Provide the (x, y) coordinate of the cell's center where the given text is located.  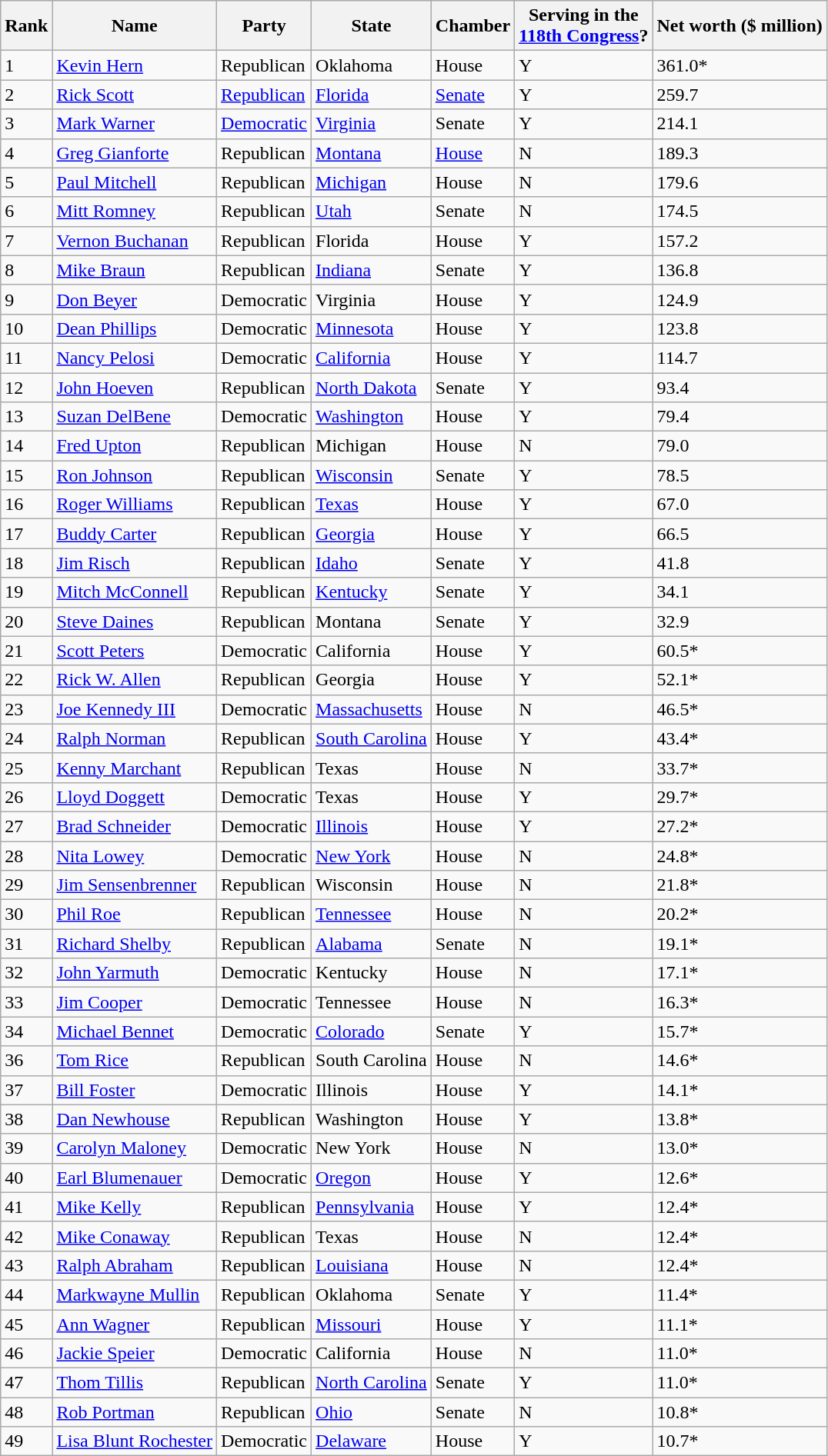
16 (26, 505)
Phil Roe (135, 915)
124.9 (740, 299)
4 (26, 153)
174.5 (740, 212)
34 (26, 1031)
Ann Wagner (135, 1324)
43 (26, 1265)
Mike Conaway (135, 1236)
33.7* (740, 768)
67.0 (740, 505)
13 (26, 417)
Party (265, 26)
15.7* (740, 1031)
North Dakota (372, 387)
Greg Gianforte (135, 153)
Colorado (372, 1031)
Oregon (372, 1178)
Brad Schneider (135, 826)
Jackie Speier (135, 1354)
30 (26, 915)
11 (26, 358)
136.8 (740, 270)
Lloyd Doggett (135, 797)
33 (26, 1002)
Rob Portman (135, 1412)
Mitt Romney (135, 212)
Net worth ($ million) (740, 26)
43.4* (740, 738)
15 (26, 475)
18 (26, 563)
41.8 (740, 563)
38 (26, 1119)
7 (26, 241)
Jim Cooper (135, 1002)
28 (26, 856)
John Yarmuth (135, 973)
14.1* (740, 1090)
Indiana (372, 270)
Rick W. Allen (135, 680)
Joe Kennedy III (135, 709)
Tom Rice (135, 1061)
47 (26, 1383)
41 (26, 1207)
11.4* (740, 1294)
Bill Foster (135, 1090)
Nancy Pelosi (135, 358)
Scott Peters (135, 651)
14 (26, 446)
259.7 (740, 95)
Vernon Buchanan (135, 241)
31 (26, 944)
46.5* (740, 709)
Alabama (372, 944)
Mike Braun (135, 270)
13.0* (740, 1148)
20 (26, 621)
26 (26, 797)
State (372, 26)
19.1* (740, 944)
Dan Newhouse (135, 1119)
93.4 (740, 387)
Jim Risch (135, 563)
Idaho (372, 563)
Mark Warner (135, 124)
34.1 (740, 592)
79.4 (740, 417)
21.8* (740, 885)
11.1* (740, 1324)
Delaware (372, 1441)
Minnesota (372, 328)
Name (135, 26)
Rank (26, 26)
179.6 (740, 182)
Dean Phillips (135, 328)
Paul Mitchell (135, 182)
20.2* (740, 915)
17.1* (740, 973)
157.2 (740, 241)
Serving in the118th Congress? (583, 26)
Carolyn Maloney (135, 1148)
Markwayne Mullin (135, 1294)
45 (26, 1324)
1 (26, 65)
48 (26, 1412)
78.5 (740, 475)
Ohio (372, 1412)
Fred Upton (135, 446)
25 (26, 768)
Suzan DelBene (135, 417)
6 (26, 212)
Steve Daines (135, 621)
24 (26, 738)
Utah (372, 212)
12 (26, 387)
52.1* (740, 680)
Richard Shelby (135, 944)
5 (26, 182)
Louisiana (372, 1265)
Jim Sensenbrenner (135, 885)
27 (26, 826)
17 (26, 534)
3 (26, 124)
10 (26, 328)
66.5 (740, 534)
Massachusetts (372, 709)
Lisa Blunt Rochester (135, 1441)
361.0* (740, 65)
60.5* (740, 651)
32.9 (740, 621)
Earl Blumenauer (135, 1178)
10.7* (740, 1441)
16.3* (740, 1002)
39 (26, 1148)
79.0 (740, 446)
12.6* (740, 1178)
8 (26, 270)
19 (26, 592)
Ralph Norman (135, 738)
189.3 (740, 153)
Missouri (372, 1324)
Rick Scott (135, 95)
Ron Johnson (135, 475)
29.7* (740, 797)
13.8* (740, 1119)
42 (26, 1236)
37 (26, 1090)
Ralph Abraham (135, 1265)
Thom Tillis (135, 1383)
27.2* (740, 826)
John Hoeven (135, 387)
24.8* (740, 856)
14.6* (740, 1061)
2 (26, 95)
29 (26, 885)
46 (26, 1354)
23 (26, 709)
Kenny Marchant (135, 768)
Mitch McConnell (135, 592)
114.7 (740, 358)
123.8 (740, 328)
36 (26, 1061)
9 (26, 299)
Kevin Hern (135, 65)
22 (26, 680)
40 (26, 1178)
Pennsylvania (372, 1207)
10.8* (740, 1412)
21 (26, 651)
Buddy Carter (135, 534)
44 (26, 1294)
Mike Kelly (135, 1207)
49 (26, 1441)
Chamber (472, 26)
Roger Williams (135, 505)
North Carolina (372, 1383)
Michael Bennet (135, 1031)
32 (26, 973)
Don Beyer (135, 299)
214.1 (740, 124)
Nita Lowey (135, 856)
